Find where the given text appears and provide that cell's center as [x, y] coordinate. 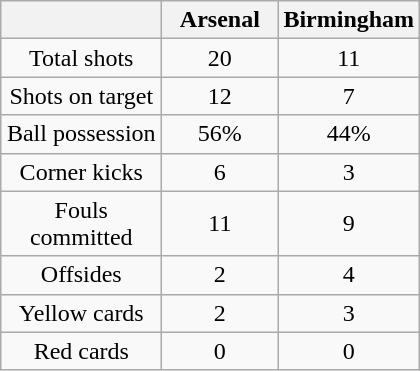
Yellow cards [82, 313]
Arsenal [220, 20]
56% [220, 134]
9 [349, 224]
44% [349, 134]
Fouls committed [82, 224]
Red cards [82, 351]
7 [349, 96]
6 [220, 172]
20 [220, 58]
Ball possession [82, 134]
4 [349, 275]
Total shots [82, 58]
Offsides [82, 275]
Corner kicks [82, 172]
Shots on target [82, 96]
12 [220, 96]
Birmingham [349, 20]
